From the cell containing the given text, extract its center point as [x, y] coordinate. 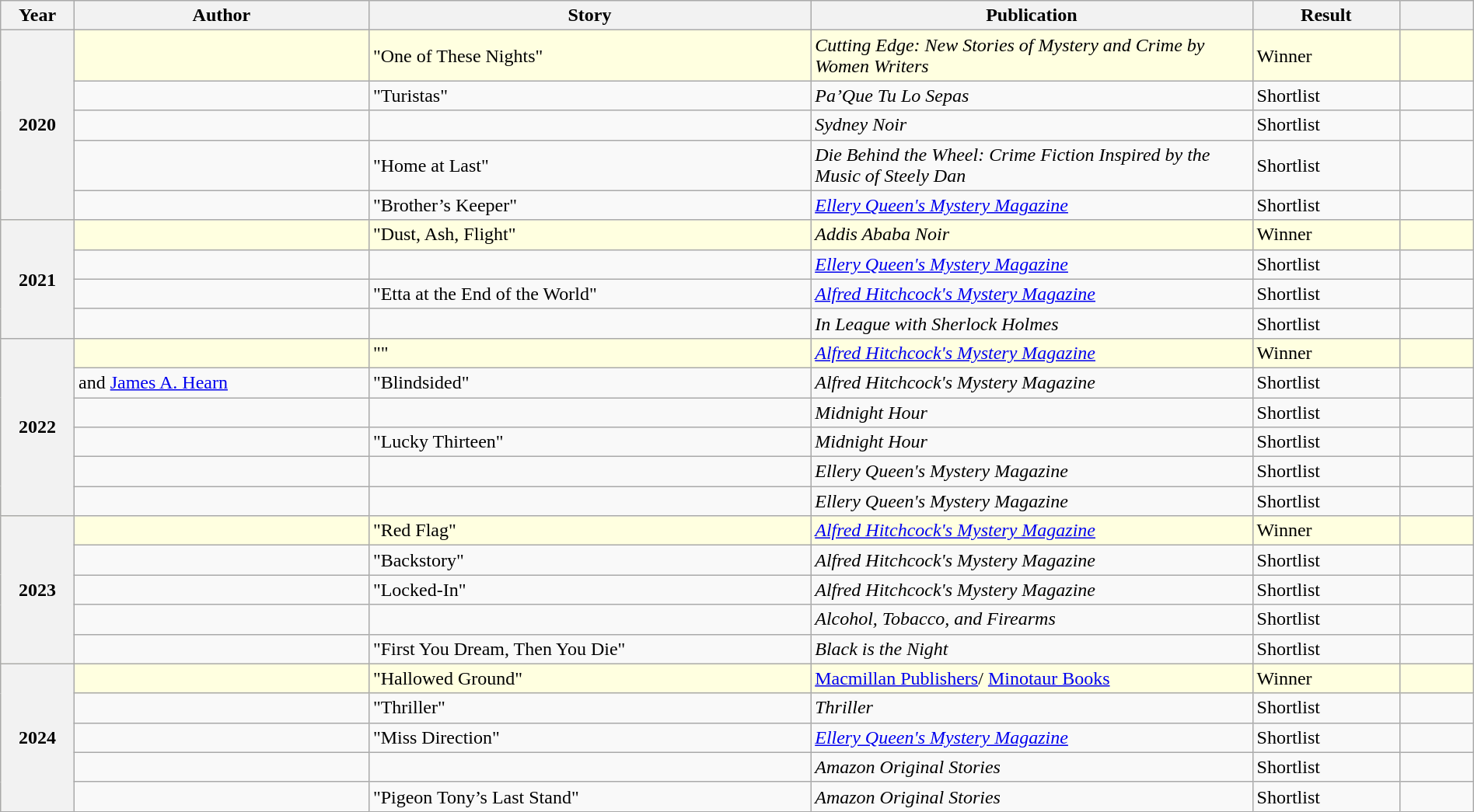
"Thriller" [589, 708]
Thriller [1032, 708]
"First You Dream, Then You Die" [589, 649]
Black is the Night [1032, 649]
Sydney Noir [1032, 125]
"One of These Nights" [589, 56]
Alcohol, Tobacco, and Firearms [1032, 619]
In League with Sherlock Holmes [1032, 323]
"Pigeon Tony’s Last Stand" [589, 796]
"Hallowed Ground" [589, 678]
2023 [37, 590]
2022 [37, 427]
2024 [37, 737]
"Brother’s Keeper" [589, 205]
Addis Ababa Noir [1032, 235]
Die Behind the Wheel: Crime Fiction Inspired by the Music of Steely Dan [1032, 165]
Story [589, 16]
"Blindsided" [589, 382]
Year [37, 16]
2020 [37, 125]
Pa’Que Tu Lo Sepas [1032, 96]
"Turistas" [589, 96]
"Locked-In" [589, 590]
Result [1326, 16]
and James A. Hearn [221, 382]
"Home at Last" [589, 165]
Cutting Edge: New Stories of Mystery and Crime by Women Writers [1032, 56]
Author [221, 16]
2021 [37, 279]
Publication [1032, 16]
"Miss Direction" [589, 737]
"Etta at the End of the World" [589, 294]
Macmillan Publishers/ Minotaur Books [1032, 678]
"Dust, Ash, Flight" [589, 235]
"Backstory" [589, 560]
"" [589, 353]
"Lucky Thirteen" [589, 442]
"Red Flag" [589, 531]
